From the cell containing the given text, extract its center point as (x, y) coordinate. 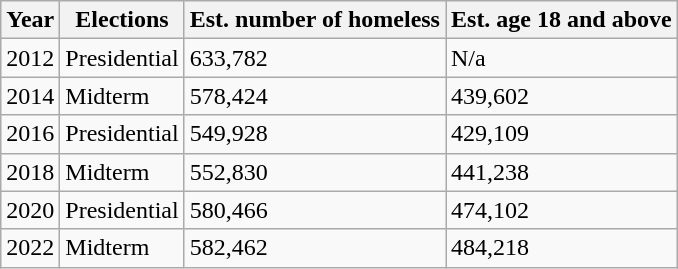
Est. number of homeless (314, 20)
578,424 (314, 96)
N/a (562, 58)
429,109 (562, 134)
Est. age 18 and above (562, 20)
439,602 (562, 96)
2020 (30, 210)
2012 (30, 58)
582,462 (314, 248)
Elections (122, 20)
580,466 (314, 210)
Year (30, 20)
2014 (30, 96)
549,928 (314, 134)
484,218 (562, 248)
633,782 (314, 58)
474,102 (562, 210)
2022 (30, 248)
441,238 (562, 172)
2016 (30, 134)
552,830 (314, 172)
2018 (30, 172)
